Return the (x, y) coordinate for the center point of the cell that contains the specified text.  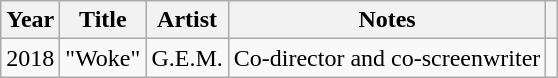
Year (30, 20)
"Woke" (103, 58)
Title (103, 20)
Co-director and co-screenwriter (387, 58)
Notes (387, 20)
2018 (30, 58)
Artist (187, 20)
G.E.M. (187, 58)
